Provide the [x, y] coordinate of the cell's center where the given text is located.  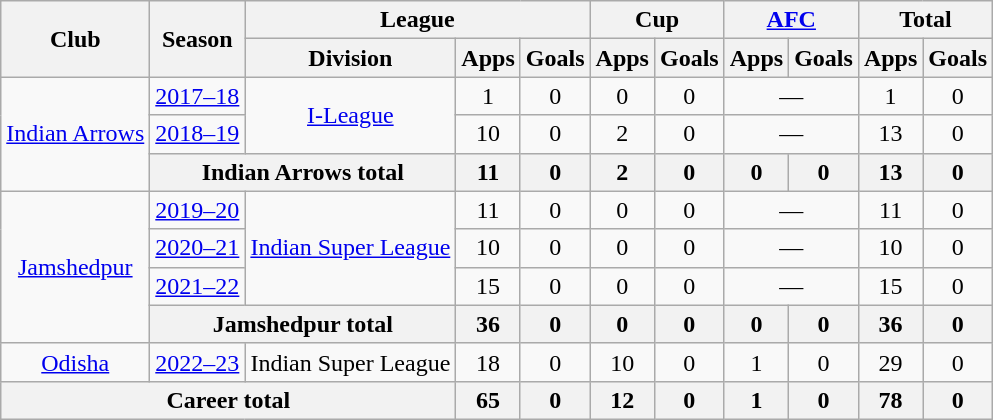
Indian Arrows [76, 134]
Career total [228, 400]
2021–22 [198, 286]
29 [890, 362]
Jamshedpur [76, 267]
2022–23 [198, 362]
Cup [657, 20]
Odisha [76, 362]
2018–19 [198, 134]
78 [890, 400]
Season [198, 39]
I-League [350, 115]
Total [925, 20]
2020–21 [198, 248]
League [418, 20]
12 [622, 400]
18 [488, 362]
Club [76, 39]
2017–18 [198, 96]
Indian Arrows total [303, 172]
2019–20 [198, 210]
Division [350, 58]
65 [488, 400]
Jamshedpur total [303, 324]
AFC [791, 20]
